Locate the cell with the specified text and output its [X, Y] center coordinate. 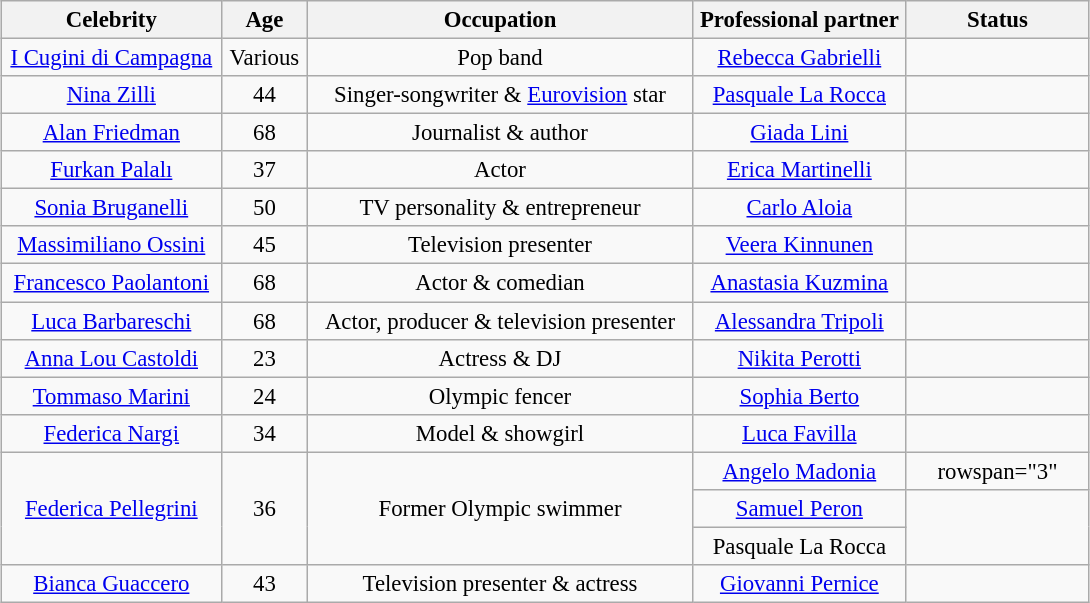
Actor & comedian [500, 283]
Luca Barbareschi [112, 321]
Nina Zilli [112, 95]
Various [265, 57]
24 [265, 396]
Anastasia Kuzmina [800, 283]
34 [265, 433]
Luca Favilla [800, 433]
Actor [500, 170]
Television presenter [500, 245]
Former Olympic swimmer [500, 508]
Actor, producer & television presenter [500, 321]
I Cugini di Campagna [112, 57]
Angelo Madonia [800, 471]
Nikita Perotti [800, 358]
rowspan="3" [998, 471]
37 [265, 170]
Age [265, 20]
TV personality & entrepreneur [500, 208]
Erica Martinelli [800, 170]
50 [265, 208]
Occupation [500, 20]
Sophia Berto [800, 396]
Massimiliano Ossini [112, 245]
Giovanni Pernice [800, 584]
Anna Lou Castoldi [112, 358]
Actress & DJ [500, 358]
Federica Pellegrini [112, 508]
23 [265, 358]
Francesco Paolantoni [112, 283]
Giada Lini [800, 133]
Alessandra Tripoli [800, 321]
Rebecca Gabrielli [800, 57]
Professional partner [800, 20]
Pop band [500, 57]
Sonia Bruganelli [112, 208]
Bianca Guaccero [112, 584]
Federica Nargi [112, 433]
36 [265, 508]
Olympic fencer [500, 396]
Status [998, 20]
Singer-songwriter & Eurovision star [500, 95]
43 [265, 584]
Furkan Palalı [112, 170]
44 [265, 95]
Celebrity [112, 20]
Samuel Peron [800, 508]
Carlo Aloia [800, 208]
Veera Kinnunen [800, 245]
Journalist & author [500, 133]
Tommaso Marini [112, 396]
Alan Friedman [112, 133]
Model & showgirl [500, 433]
Television presenter & actress [500, 584]
45 [265, 245]
